Scan for the cell matching the given text and deliver its (x, y) coordinate at center. 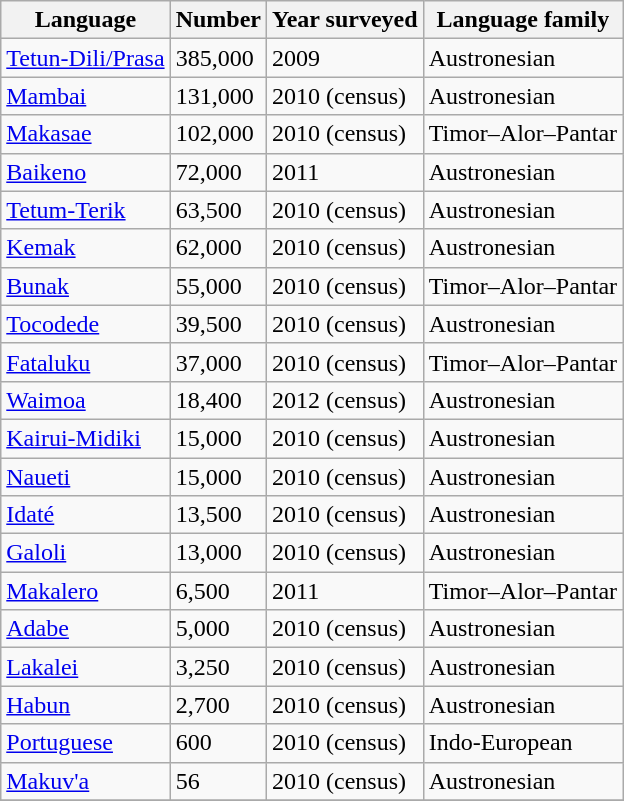
102,000 (218, 134)
2009 (346, 58)
18,400 (218, 400)
Bunak (86, 286)
3,250 (218, 667)
Naueti (86, 477)
Number (218, 20)
62,000 (218, 248)
131,000 (218, 96)
Adabe (86, 629)
Waimoa (86, 400)
Portuguese (86, 743)
37,000 (218, 362)
Kairui-Midiki (86, 438)
Language (86, 20)
Baikeno (86, 172)
Lakalei (86, 667)
Tocodede (86, 324)
Makalero (86, 591)
Kemak (86, 248)
13,500 (218, 515)
39,500 (218, 324)
600 (218, 743)
Tetun-Dili/Prasa (86, 58)
Habun (86, 705)
Year surveyed (346, 20)
Makasae (86, 134)
Galoli (86, 553)
385,000 (218, 58)
Idaté (86, 515)
2012 (census) (346, 400)
2,700 (218, 705)
63,500 (218, 210)
Fataluku (86, 362)
6,500 (218, 591)
Language family (523, 20)
5,000 (218, 629)
Mambai (86, 96)
Tetum-Terik (86, 210)
55,000 (218, 286)
Makuv'a (86, 781)
56 (218, 781)
72,000 (218, 172)
Indo-European (523, 743)
13,000 (218, 553)
